Return the (X, Y) coordinate for the center point of the cell that contains the specified text.  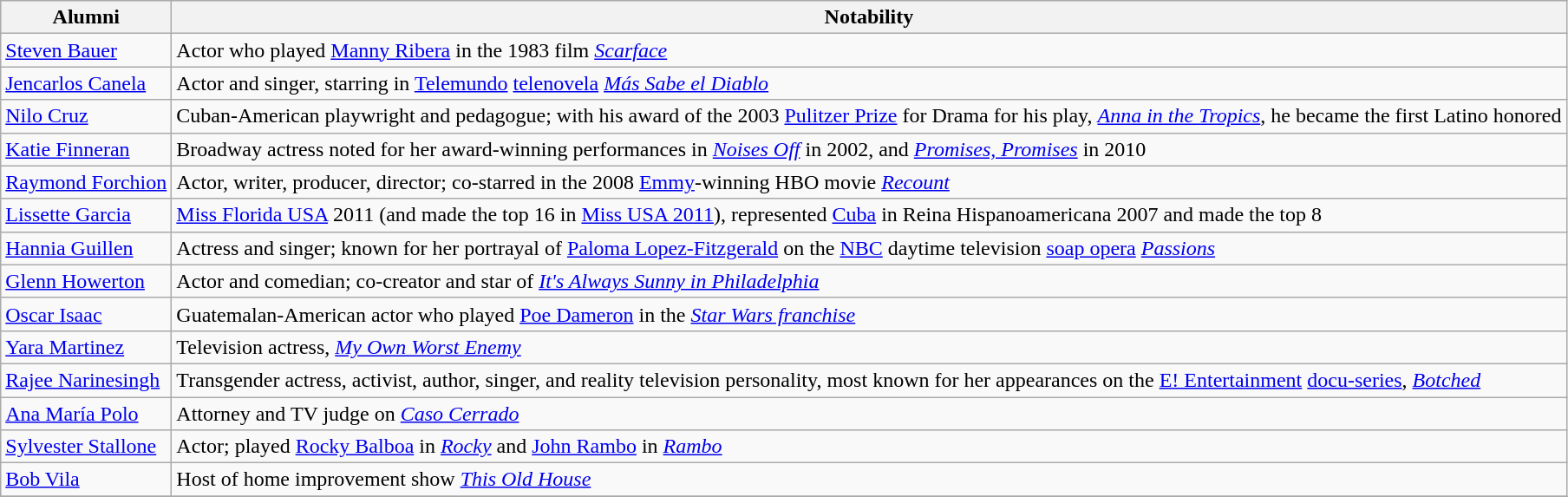
Glenn Howerton (87, 281)
Yara Martinez (87, 347)
Attorney and TV judge on Caso Cerrado (869, 414)
Television actress, My Own Worst Enemy (869, 347)
Lissette Garcia (87, 215)
Guatemalan-American actor who played Poe Dameron in the Star Wars franchise (869, 314)
Hannia Guillen (87, 248)
Steven Bauer (87, 50)
Broadway actress noted for her award-winning performances in Noises Off in 2002, and Promises, Promises in 2010 (869, 149)
Actor who played Manny Ribera in the 1983 film Scarface (869, 50)
Host of home improvement show This Old House (869, 480)
Alumni (87, 17)
Raymond Forchion (87, 182)
Nilo Cruz (87, 116)
Jencarlos Canela (87, 83)
Sylvester Stallone (87, 447)
Actor, writer, producer, director; co-starred in the 2008 Emmy-winning HBO movie Recount (869, 182)
Rajee Narinesingh (87, 380)
Actor and comedian; co-creator and star of It's Always Sunny in Philadelphia (869, 281)
Actor; played Rocky Balboa in Rocky and John Rambo in Rambo (869, 447)
Katie Finneran (87, 149)
Miss Florida USA 2011 (and made the top 16 in Miss USA 2011), represented Cuba in Reina Hispanoamericana 2007 and made the top 8 (869, 215)
Actress and singer; known for her portrayal of Paloma Lopez-Fitzgerald on the NBC daytime television soap opera Passions (869, 248)
Notability (869, 17)
Ana María Polo (87, 414)
Oscar Isaac (87, 314)
Actor and singer, starring in Telemundo telenovela Más Sabe el Diablo (869, 83)
Bob Vila (87, 480)
